Return (x, y) of the center of cell containing provided text 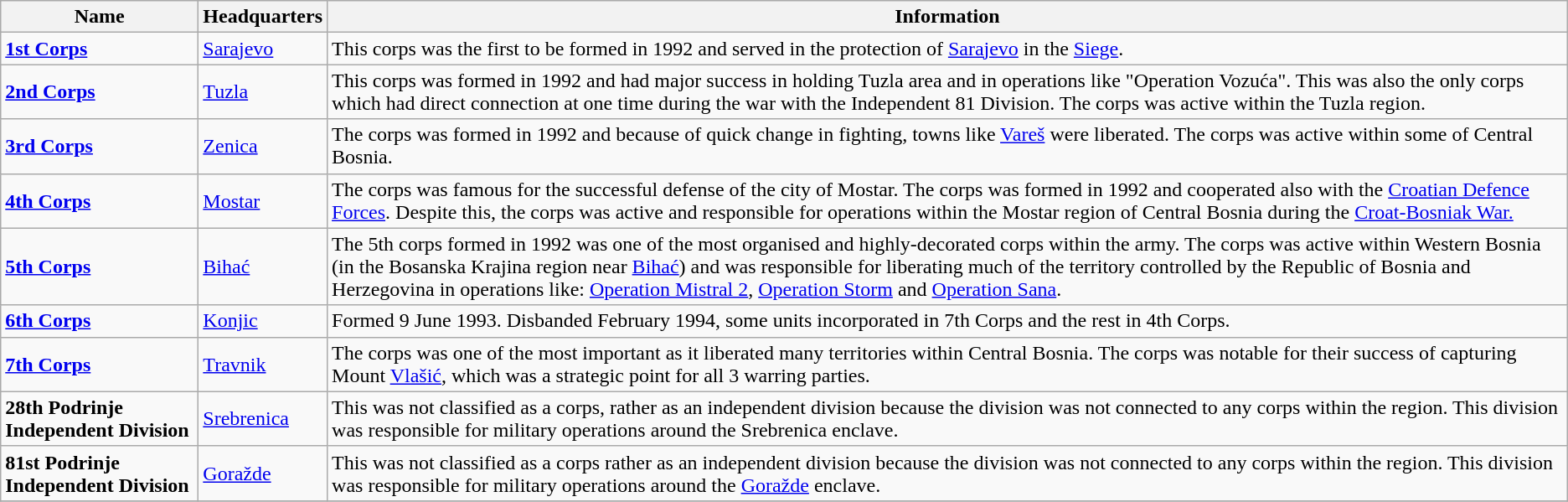
7th Corps (100, 364)
Zenica (263, 146)
Srebrenica (263, 419)
Sarajevo (263, 49)
5th Corps (100, 267)
Mostar (263, 201)
81st Podrinje Independent Division (100, 473)
1st Corps (100, 49)
Travnik (263, 364)
Name (100, 17)
Information (948, 17)
2nd Corps (100, 92)
Goražde (263, 473)
4th Corps (100, 201)
Tuzla (263, 92)
6th Corps (100, 321)
Formed 9 June 1993. Disbanded February 1994, some units incorporated in 7th Corps and the rest in 4th Corps. (948, 321)
Konjic (263, 321)
Headquarters (263, 17)
Bihać (263, 267)
3rd Corps (100, 146)
This corps was the first to be formed in 1992 and served in the protection of Sarajevo in the Siege. (948, 49)
28th Podrinje Independent Division (100, 419)
